Return the [X, Y] coordinate for the center point of the cell that contains the specified text.  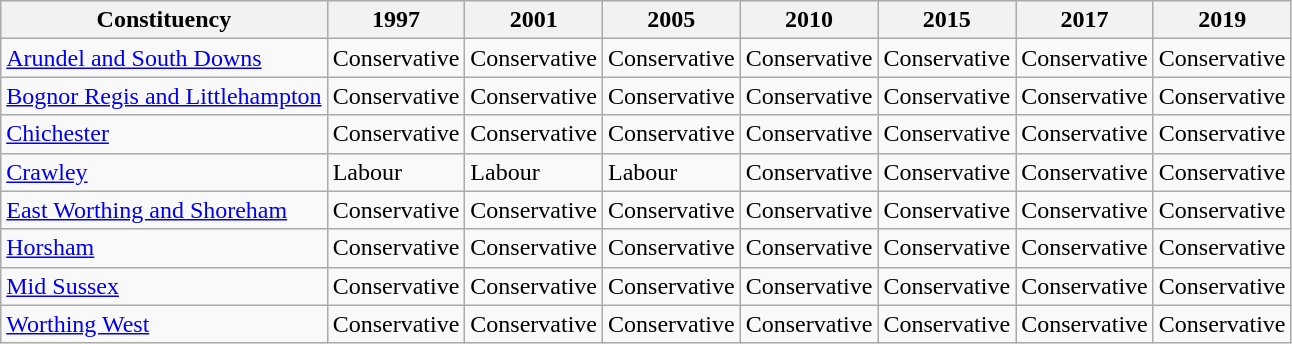
Crawley [164, 172]
Bognor Regis and Littlehampton [164, 96]
2017 [1085, 20]
2005 [672, 20]
Mid Sussex [164, 286]
Arundel and South Downs [164, 58]
Worthing West [164, 324]
2001 [534, 20]
1997 [396, 20]
2019 [1222, 20]
2010 [809, 20]
Chichester [164, 134]
2015 [947, 20]
East Worthing and Shoreham [164, 210]
Constituency [164, 20]
Horsham [164, 248]
